Return the (x, y) coordinate for the center point of the cell that contains the specified text.  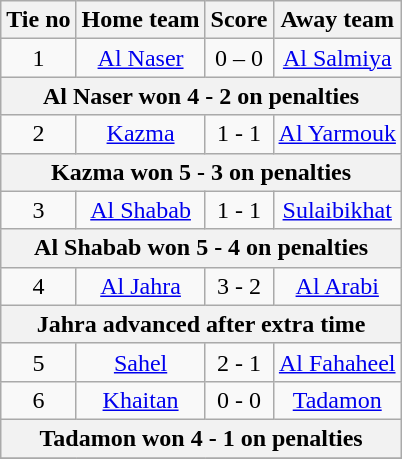
1 (38, 58)
Jahra advanced after extra time (202, 324)
Kazma (140, 134)
Kazma won 5 - 3 on penalties (202, 172)
6 (38, 400)
Sahel (140, 362)
Al Jahra (140, 286)
4 (38, 286)
Al Naser (140, 58)
3 - 2 (239, 286)
2 (38, 134)
0 – 0 (239, 58)
Tie no (38, 20)
Al Naser won 4 - 2 on penalties (202, 96)
Sulaibikhat (337, 210)
Khaitan (140, 400)
2 - 1 (239, 362)
Tadamon won 4 - 1 on penalties (202, 438)
Home team (140, 20)
Tadamon (337, 400)
5 (38, 362)
Al Arabi (337, 286)
3 (38, 210)
Al Fahaheel (337, 362)
Score (239, 20)
Al Yarmouk (337, 134)
0 - 0 (239, 400)
Al Salmiya (337, 58)
Al Shabab won 5 - 4 on penalties (202, 248)
Away team (337, 20)
Al Shabab (140, 210)
